Return the [X, Y] coordinate for the center point of the cell that contains the specified text.  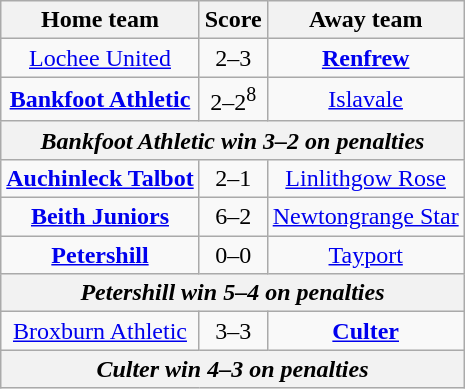
2–28 [233, 100]
2–1 [233, 178]
Bankfoot Athletic win 3–2 on penalties [232, 140]
3–3 [233, 331]
Bankfoot Athletic [100, 100]
Beith Juniors [100, 217]
2–3 [233, 58]
Renfrew [366, 58]
Home team [100, 20]
Islavale [366, 100]
Linlithgow Rose [366, 178]
0–0 [233, 255]
Newtongrange Star [366, 217]
Tayport [366, 255]
Lochee United [100, 58]
Score [233, 20]
Petershill [100, 255]
Away team [366, 20]
Culter win 4–3 on penalties [232, 369]
Broxburn Athletic [100, 331]
Petershill win 5–4 on penalties [232, 293]
6–2 [233, 217]
Auchinleck Talbot [100, 178]
Culter [366, 331]
